Provide the [X, Y] coordinate of the cell's center where the given text is located.  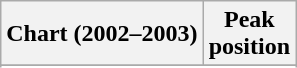
Peakposition [249, 34]
Chart (2002–2003) [102, 34]
